Capture the cell that displays the provided text and extract its [X, Y] central coordinate. 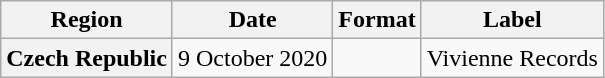
Date [252, 20]
9 October 2020 [252, 58]
Czech Republic [87, 58]
Vivienne Records [512, 58]
Region [87, 20]
Format [377, 20]
Label [512, 20]
